From the cell containing the given text, extract its center point as (x, y) coordinate. 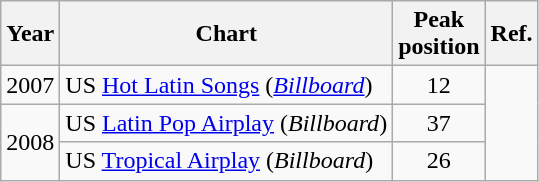
US Latin Pop Airplay (Billboard) (226, 123)
2007 (30, 85)
Peakposition (439, 34)
US Tropical Airplay (Billboard) (226, 161)
12 (439, 85)
Ref. (512, 34)
Year (30, 34)
2008 (30, 142)
Chart (226, 34)
37 (439, 123)
US Hot Latin Songs (Billboard) (226, 85)
26 (439, 161)
